Scan for the cell matching the given text and deliver its (X, Y) coordinate at center. 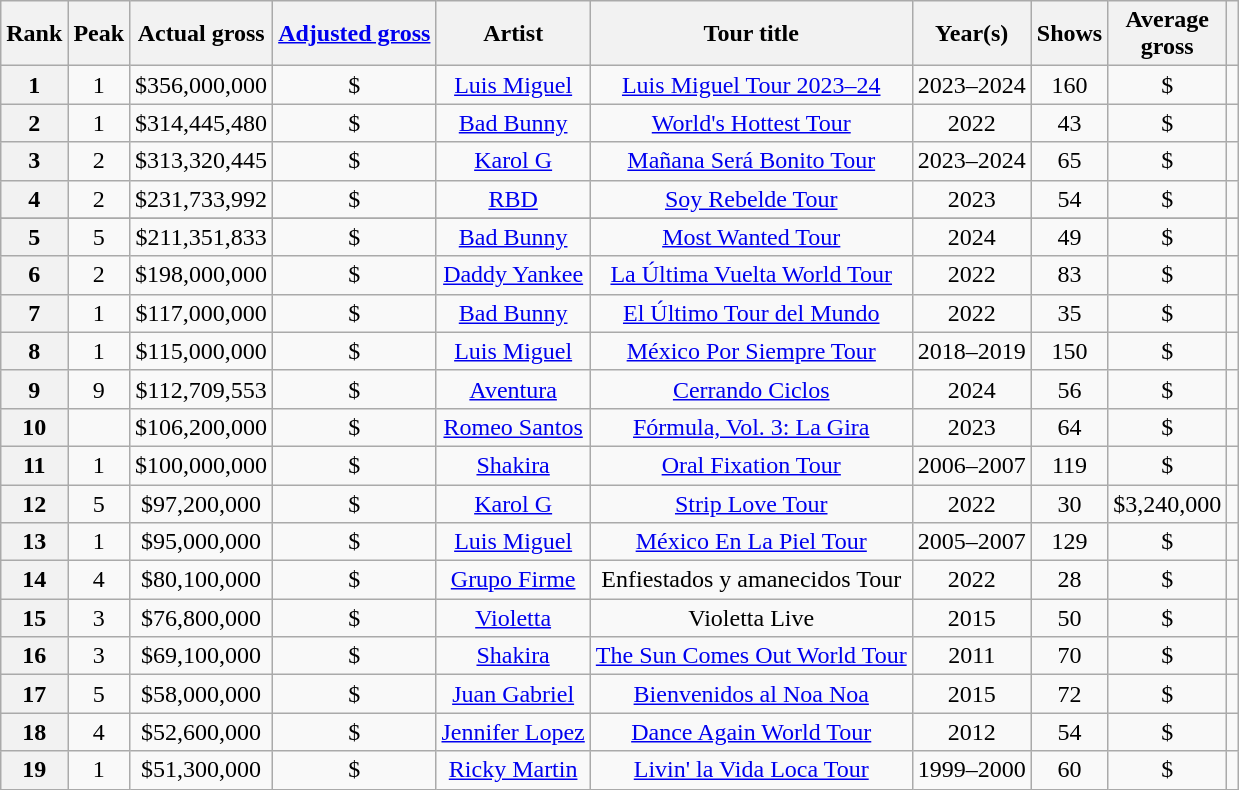
11 (34, 465)
Aventura (513, 389)
Juan Gabriel (513, 694)
35 (1069, 313)
13 (34, 542)
Enfiestados y amanecidos Tour (751, 580)
2006–2007 (972, 465)
160 (1069, 85)
$95,000,000 (202, 542)
$52,600,000 (202, 732)
Livin' la Vida Loca Tour (751, 770)
Fórmula, Vol. 3: La Gira (751, 427)
Violetta Live (751, 618)
150 (1069, 351)
Actual gross (202, 34)
72 (1069, 694)
$97,200,000 (202, 503)
8 (34, 351)
$80,100,000 (202, 580)
60 (1069, 770)
43 (1069, 123)
México En La Piel Tour (751, 542)
México Por Siempre Tour (751, 351)
Luis Miguel Tour 2023–24 (751, 85)
Adjusted gross (354, 34)
70 (1069, 656)
Romeo Santos (513, 427)
119 (1069, 465)
2018–2019 (972, 351)
64 (1069, 427)
14 (34, 580)
RBD (513, 199)
$3,240,000 (1168, 503)
15 (34, 618)
The Sun Comes Out World Tour (751, 656)
$356,000,000 (202, 85)
28 (1069, 580)
Rank (34, 34)
$106,200,000 (202, 427)
7 (34, 313)
$100,000,000 (202, 465)
La Última Vuelta World Tour (751, 275)
$58,000,000 (202, 694)
El Último Tour del Mundo (751, 313)
Peak (99, 34)
19 (34, 770)
Oral Fixation Tour (751, 465)
2011 (972, 656)
$112,709,553 (202, 389)
$231,733,992 (202, 199)
Tour title (751, 34)
6 (34, 275)
16 (34, 656)
Bienvenidos al Noa Noa (751, 694)
$198,000,000 (202, 275)
Dance Again World Tour (751, 732)
Year(s) (972, 34)
50 (1069, 618)
Violetta (513, 618)
Grupo Firme (513, 580)
2012 (972, 732)
83 (1069, 275)
$313,320,445 (202, 161)
$211,351,833 (202, 237)
Mañana Será Bonito Tour (751, 161)
Strip Love Tour (751, 503)
World's Hottest Tour (751, 123)
Ricky Martin (513, 770)
1999–2000 (972, 770)
10 (34, 427)
2005–2007 (972, 542)
Averagegross (1168, 34)
$51,300,000 (202, 770)
Cerrando Ciclos (751, 389)
$115,000,000 (202, 351)
65 (1069, 161)
Daddy Yankee (513, 275)
129 (1069, 542)
30 (1069, 503)
Jennifer Lopez (513, 732)
56 (1069, 389)
17 (34, 694)
Artist (513, 34)
12 (34, 503)
Shows (1069, 34)
49 (1069, 237)
18 (34, 732)
Most Wanted Tour (751, 237)
$314,445,480 (202, 123)
Soy Rebelde Tour (751, 199)
$117,000,000 (202, 313)
$76,800,000 (202, 618)
$69,100,000 (202, 656)
